Determine the (x, y) coordinate at the center of the cell enclosing the given text.  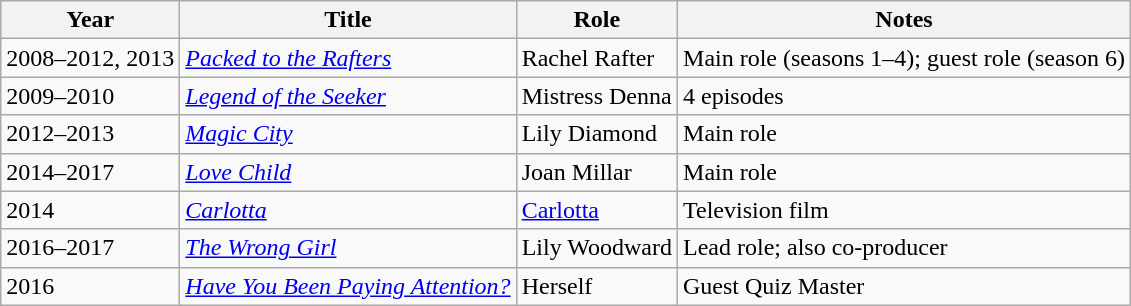
Television film (904, 210)
2014 (90, 210)
Lily Diamond (596, 134)
2016–2017 (90, 248)
2016 (90, 286)
Legend of the Seeker (348, 96)
Love Child (348, 172)
Lead role; also co-producer (904, 248)
Role (596, 20)
Guest Quiz Master (904, 286)
2014–2017 (90, 172)
Mistress Denna (596, 96)
2009–2010 (90, 96)
Title (348, 20)
Main role (seasons 1–4); guest role (season 6) (904, 58)
Notes (904, 20)
Magic City (348, 134)
2008–2012, 2013 (90, 58)
Joan Millar (596, 172)
Have You Been Paying Attention? (348, 286)
4 episodes (904, 96)
Packed to the Rafters (348, 58)
Herself (596, 286)
Lily Woodward (596, 248)
The Wrong Girl (348, 248)
Rachel Rafter (596, 58)
Year (90, 20)
2012–2013 (90, 134)
